Provide the (x, y) coordinate of the cell's center where the given text is located.  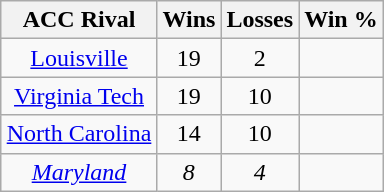
Losses (260, 20)
Virginia Tech (79, 96)
4 (260, 172)
Louisville (79, 58)
ACC Rival (79, 20)
Win % (342, 20)
Maryland (79, 172)
8 (189, 172)
North Carolina (79, 134)
Wins (189, 20)
2 (260, 58)
14 (189, 134)
